Output the (X, Y) coordinate of the center of the cell containing the given text.  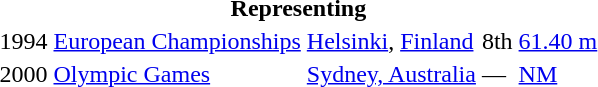
European Championships (177, 41)
Helsinki, Finland (391, 41)
8th (497, 41)
